Return the (X, Y) coordinate for the center point of the cell that contains the specified text.  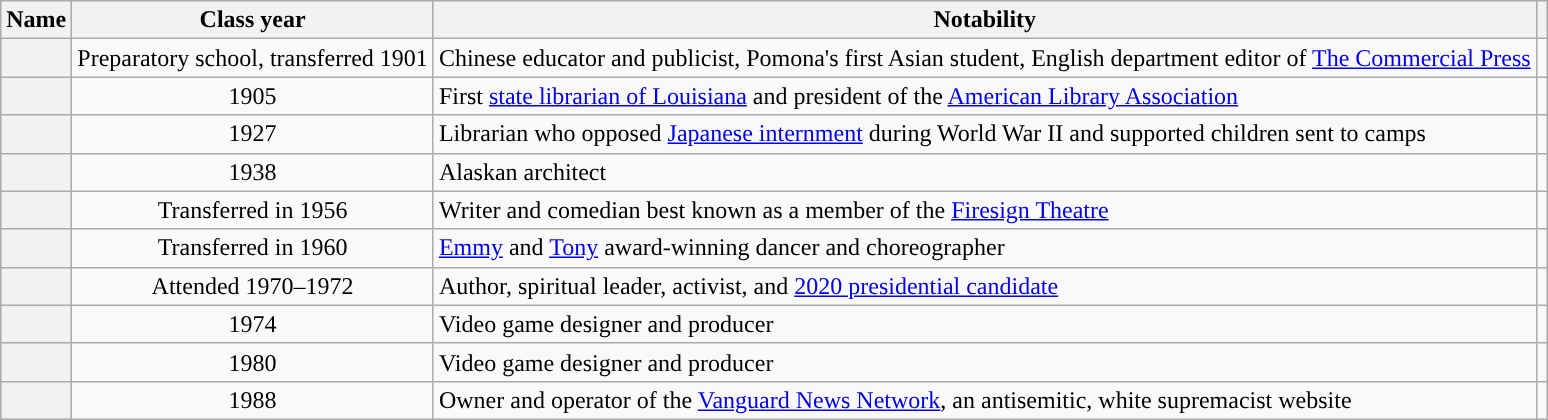
First state librarian of Louisiana and president of the American Library Association (984, 96)
Writer and comedian best known as a member of the Firesign Theatre (984, 210)
Preparatory school, transferred 1901 (253, 58)
Transferred in 1960 (253, 248)
Attended 1970–1972 (253, 286)
Owner and operator of the Vanguard News Network, an antisemitic, white supremacist website (984, 400)
1980 (253, 362)
Name (36, 20)
1927 (253, 134)
Transferred in 1956 (253, 210)
Notability (984, 20)
1988 (253, 400)
Author, spiritual leader, activist, and 2020 presidential candidate (984, 286)
Chinese educator and publicist, Pomona's first Asian student, English department editor of The Commercial Press (984, 58)
1974 (253, 324)
Librarian who opposed Japanese internment during World War II and supported children sent to camps (984, 134)
Emmy and Tony award-winning dancer and choreographer (984, 248)
Class year (253, 20)
Alaskan architect (984, 172)
1905 (253, 96)
1938 (253, 172)
